Identify which cell holds the provided text, then report its [X, Y] central coordinate. 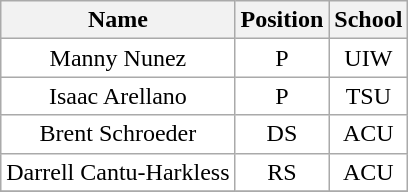
Brent Schroeder [118, 134]
Darrell Cantu-Harkless [118, 172]
DS [282, 134]
UIW [368, 58]
Isaac Arellano [118, 96]
RS [282, 172]
Position [282, 20]
School [368, 20]
TSU [368, 96]
Manny Nunez [118, 58]
Name [118, 20]
